Extract the (x, y) coordinate from the center of the cell holding the provided text.  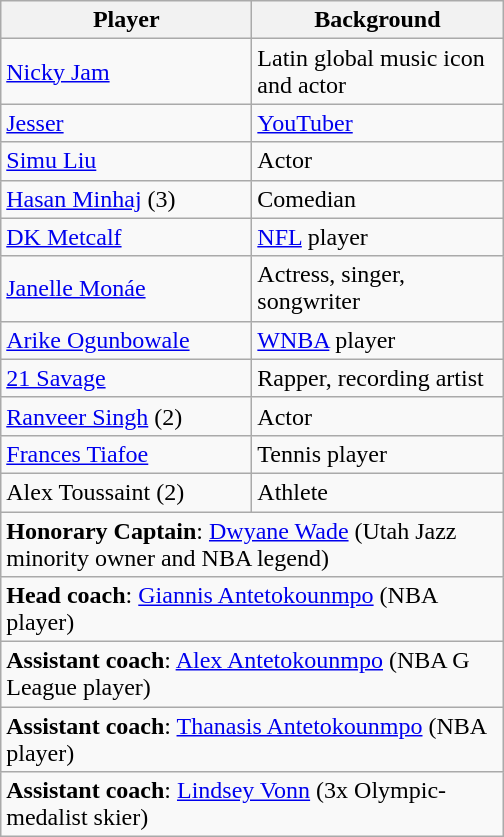
Janelle Monáe (126, 288)
Alex Toussaint (2) (126, 492)
Comedian (378, 199)
WNBA player (378, 340)
Arike Ogunbowale (126, 340)
Simu Liu (126, 161)
Nicky Jam (126, 72)
Assistant coach: Lindsey Vonn (3x Olympic-medalist skier) (252, 804)
Assistant coach: Thanasis Antetokounmpo (NBA player) (252, 740)
Actress, singer, songwriter (378, 288)
Assistant coach: Alex Antetokounmpo (NBA G League player) (252, 674)
Latin global music icon and actor (378, 72)
Ranveer Singh (2) (126, 416)
Tennis player (378, 454)
Jesser (126, 123)
Frances Tiafoe (126, 454)
Rapper, recording artist (378, 378)
NFL player (378, 237)
Hasan Minhaj (3) (126, 199)
YouTuber (378, 123)
Background (378, 20)
DK Metcalf (126, 237)
Player (126, 20)
21 Savage (126, 378)
Honorary Captain: Dwyane Wade (Utah Jazz minority owner and NBA legend) (252, 544)
Head coach: Giannis Antetokounmpo (NBA player) (252, 610)
Athlete (378, 492)
